Identify which cell holds the provided text, then report its [X, Y] central coordinate. 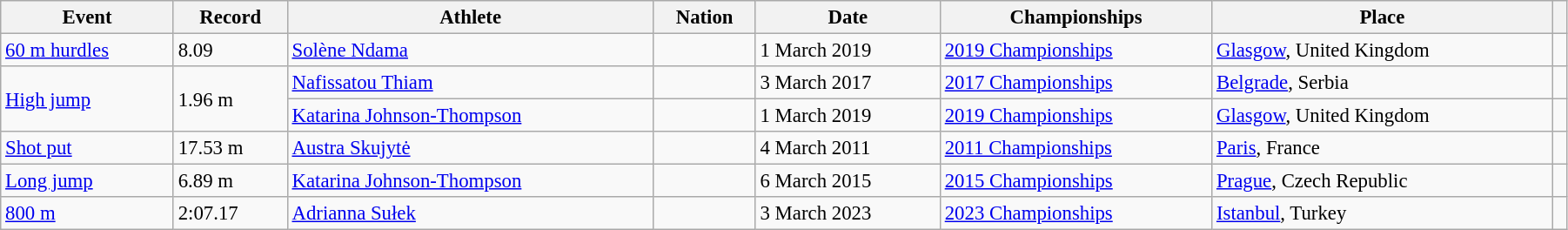
2017 Championships [1075, 83]
2:07.17 [230, 213]
4 March 2011 [848, 148]
Athlete [470, 17]
2023 Championships [1075, 213]
Prague, Czech Republic [1382, 181]
800 m [87, 213]
2011 Championships [1075, 148]
Event [87, 17]
17.53 m [230, 148]
High jump [87, 99]
Belgrade, Serbia [1382, 83]
Istanbul, Turkey [1382, 213]
Paris, France [1382, 148]
8.09 [230, 51]
Place [1382, 17]
Nafissatou Thiam [470, 83]
1.96 m [230, 99]
Long jump [87, 181]
60 m hurdles [87, 51]
6.89 m [230, 181]
6 March 2015 [848, 181]
Championships [1075, 17]
3 March 2023 [848, 213]
Nation [705, 17]
Date [848, 17]
3 March 2017 [848, 83]
Shot put [87, 148]
Austra Skujytė [470, 148]
Adrianna Sułek [470, 213]
Record [230, 17]
Solène Ndama [470, 51]
2015 Championships [1075, 181]
